Determine the [x, y] coordinate at the center of the cell enclosing the given text.  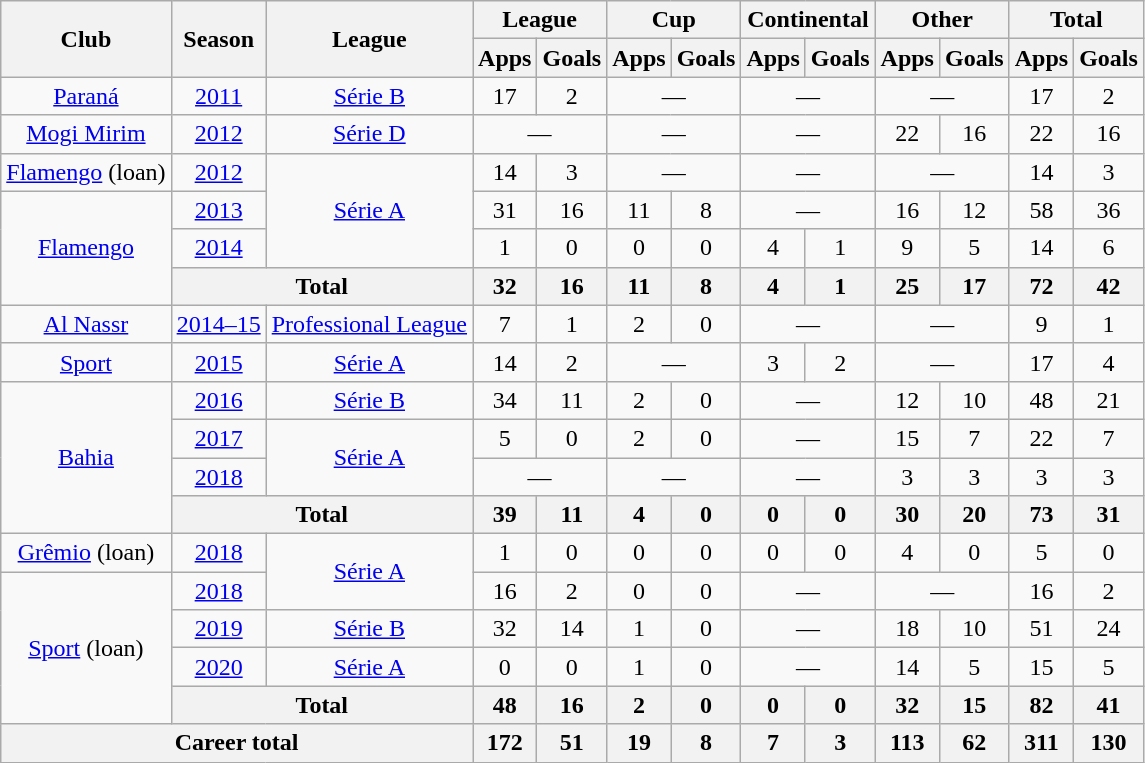
30 [907, 515]
172 [505, 743]
42 [1109, 286]
18 [907, 629]
Career total [237, 743]
2011 [218, 96]
21 [1109, 400]
2014 [218, 248]
Al Nassr [86, 324]
Grêmio (loan) [86, 553]
Sport [86, 362]
39 [505, 515]
19 [639, 743]
2019 [218, 629]
Flamengo (loan) [86, 172]
130 [1109, 743]
41 [1109, 705]
72 [1041, 286]
2016 [218, 400]
Professional League [369, 324]
Season [218, 39]
73 [1041, 515]
Other [942, 20]
2020 [218, 667]
Continental [808, 20]
Flamengo [86, 248]
58 [1041, 210]
82 [1041, 705]
20 [974, 515]
24 [1109, 629]
Bahia [86, 457]
113 [907, 743]
Cup [674, 20]
6 [1109, 248]
2014–15 [218, 324]
Sport (loan) [86, 648]
Club [86, 39]
Série D [369, 134]
36 [1109, 210]
Mogi Mirim [86, 134]
34 [505, 400]
2013 [218, 210]
Paraná [86, 96]
2017 [218, 438]
2015 [218, 362]
62 [974, 743]
25 [907, 286]
311 [1041, 743]
